Scan for the cell matching the given text and deliver its (X, Y) coordinate at center. 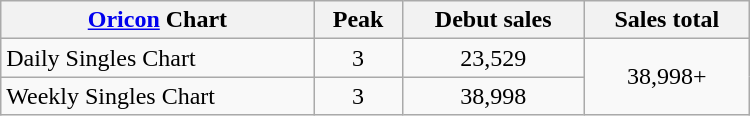
Sales total (666, 20)
Daily Singles Chart (158, 58)
38,998+ (666, 77)
Peak (358, 20)
Weekly Singles Chart (158, 96)
Oricon Chart (158, 20)
23,529 (493, 58)
38,998 (493, 96)
Debut sales (493, 20)
